Capture the cell that displays the provided text and extract its (X, Y) central coordinate. 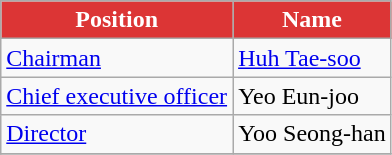
Director (117, 134)
Name (312, 20)
Chairman (117, 58)
Yeo Eun-joo (312, 96)
Position (117, 20)
Yoo Seong-han (312, 134)
Huh Tae-soo (312, 58)
Chief executive officer (117, 96)
